Pinpoint the cell where the given text exists, returning its [x, y] midpoint coordinate. 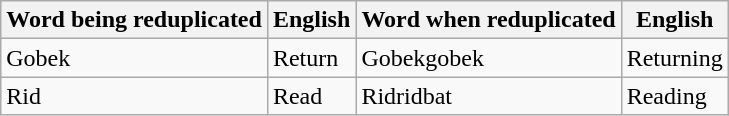
Gobekgobek [488, 58]
Return [311, 58]
Ridridbat [488, 96]
Reading [674, 96]
Returning [674, 58]
Rid [134, 96]
Word being reduplicated [134, 20]
Read [311, 96]
Gobek [134, 58]
Word when reduplicated [488, 20]
